Return the (X, Y) coordinate for the center point of the cell that contains the specified text.  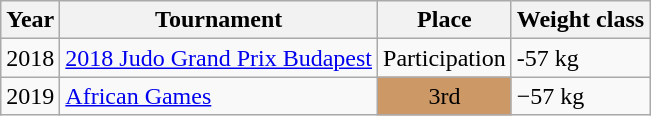
3rd (445, 96)
Year (30, 20)
Weight class (580, 20)
Tournament (219, 20)
Participation (445, 58)
2018 (30, 58)
Place (445, 20)
2018 Judo Grand Prix Budapest (219, 58)
2019 (30, 96)
African Games (219, 96)
−57 kg (580, 96)
-57 kg (580, 58)
